Detect which cell encompasses the target text, then output its (X, Y) center coordinate. 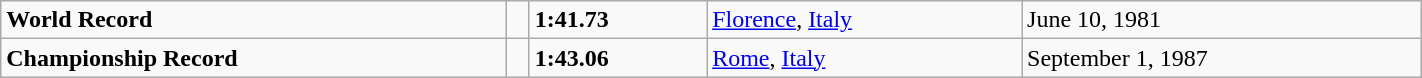
Florence, Italy (864, 20)
Championship Record (254, 58)
September 1, 1987 (1222, 58)
1:43.06 (618, 58)
Rome, Italy (864, 58)
1:41.73 (618, 20)
June 10, 1981 (1222, 20)
World Record (254, 20)
